Return the (X, Y) coordinate for the center point of the cell that contains the specified text.  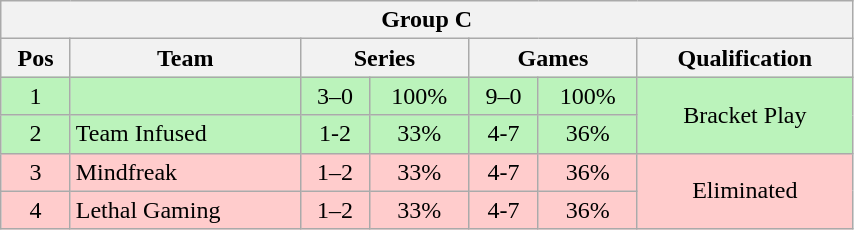
Mindfreak (185, 172)
Bracket Play (744, 115)
Pos (36, 58)
Eliminated (744, 191)
Team Infused (185, 134)
1 (36, 96)
9–0 (504, 96)
Series (384, 58)
4 (36, 210)
Group C (427, 20)
Team (185, 58)
Games (554, 58)
Qualification (744, 58)
1-2 (334, 134)
3–0 (334, 96)
3 (36, 172)
Lethal Gaming (185, 210)
2 (36, 134)
